Determine the [X, Y] coordinate at the center of the cell enclosing the given text.  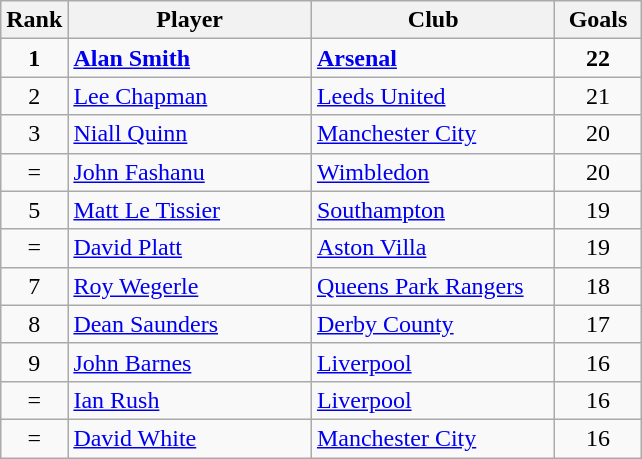
3 [34, 134]
Niall Quinn [190, 134]
David White [190, 438]
Club [433, 20]
Rank [34, 20]
7 [34, 286]
Aston Villa [433, 248]
Derby County [433, 324]
Ian Rush [190, 400]
Queens Park Rangers [433, 286]
Leeds United [433, 96]
18 [598, 286]
David Platt [190, 248]
Matt Le Tissier [190, 210]
Southampton [433, 210]
John Fashanu [190, 172]
8 [34, 324]
Dean Saunders [190, 324]
21 [598, 96]
Roy Wegerle [190, 286]
17 [598, 324]
Goals [598, 20]
Alan Smith [190, 58]
1 [34, 58]
Arsenal [433, 58]
2 [34, 96]
Player [190, 20]
22 [598, 58]
5 [34, 210]
Wimbledon [433, 172]
9 [34, 362]
John Barnes [190, 362]
Lee Chapman [190, 96]
